From the cell containing the given text, extract its center point as [x, y] coordinate. 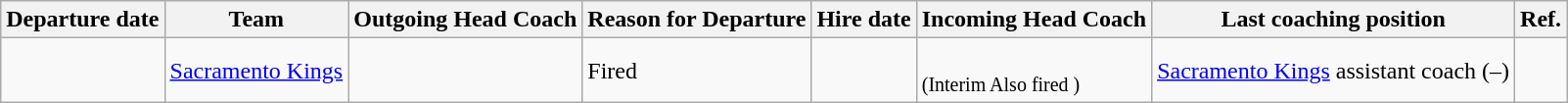
Fired [697, 71]
Last coaching position [1333, 20]
Team [256, 20]
Departure date [82, 20]
Sacramento Kings assistant coach (–) [1333, 71]
Sacramento Kings [256, 71]
Reason for Departure [697, 20]
Incoming Head Coach [1034, 20]
Ref. [1541, 20]
(Interim Also fired ) [1034, 71]
Hire date [863, 20]
Outgoing Head Coach [466, 20]
